Provide the [X, Y] coordinate of the cell's center where the given text is located.  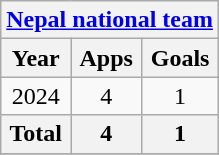
Goals [180, 58]
Total [36, 134]
Nepal national team [110, 20]
2024 [36, 96]
Apps [106, 58]
Year [36, 58]
